Pinpoint the cell where the given text exists, returning its [x, y] midpoint coordinate. 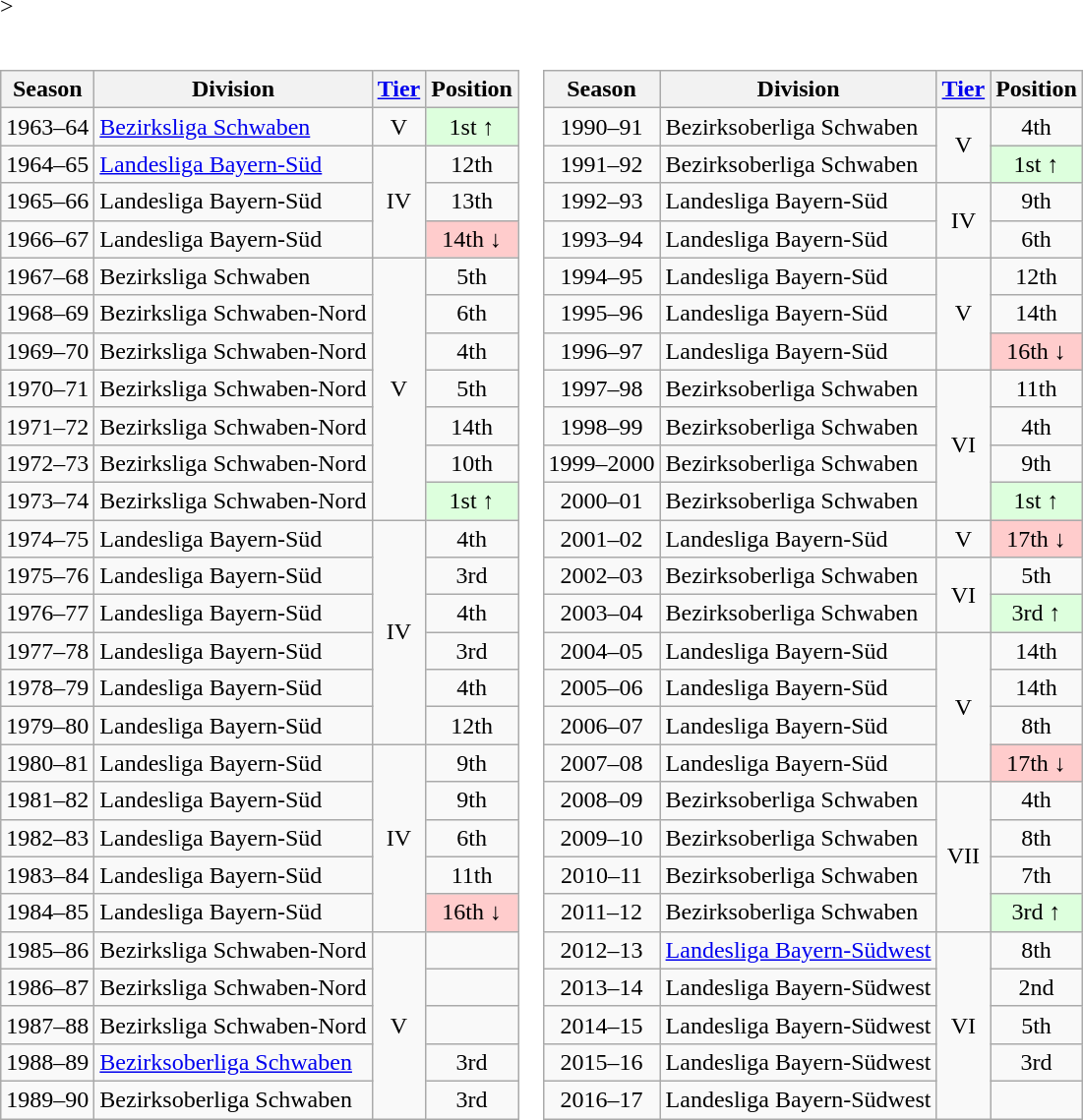
1978–79 [47, 688]
1996–97 [602, 351]
1975–76 [47, 576]
2016–17 [602, 1099]
2006–07 [602, 726]
10th [472, 463]
1998–99 [602, 426]
2012–13 [602, 950]
1972–73 [47, 463]
1964–65 [47, 164]
2003–04 [602, 614]
2004–05 [602, 651]
1991–92 [602, 164]
2014–15 [602, 1025]
2015–16 [602, 1062]
1965–66 [47, 202]
2001–02 [602, 538]
1995–96 [602, 314]
2008–09 [602, 800]
14th ↓ [472, 239]
1988–89 [47, 1062]
1999–2000 [602, 463]
2007–08 [602, 763]
1979–80 [47, 726]
1968–69 [47, 314]
13th [472, 202]
1969–70 [47, 351]
1994–95 [602, 276]
VII [964, 856]
2005–06 [602, 688]
2000–01 [602, 501]
1963–64 [47, 127]
2002–03 [602, 576]
1970–71 [47, 388]
1990–91 [602, 127]
1983–84 [47, 875]
1987–88 [47, 1025]
1980–81 [47, 763]
2010–11 [602, 875]
2011–12 [602, 913]
2009–10 [602, 838]
1997–98 [602, 388]
1976–77 [47, 614]
1977–78 [47, 651]
1981–82 [47, 800]
1985–86 [47, 950]
1966–67 [47, 239]
1974–75 [47, 538]
1973–74 [47, 501]
7th [1037, 875]
1993–94 [602, 239]
1967–68 [47, 276]
1971–72 [47, 426]
1992–93 [602, 202]
1986–87 [47, 987]
1984–85 [47, 913]
1989–90 [47, 1099]
2013–14 [602, 987]
1982–83 [47, 838]
2nd [1037, 987]
